Provide the [x, y] coordinate of the cell's center where the given text is located.  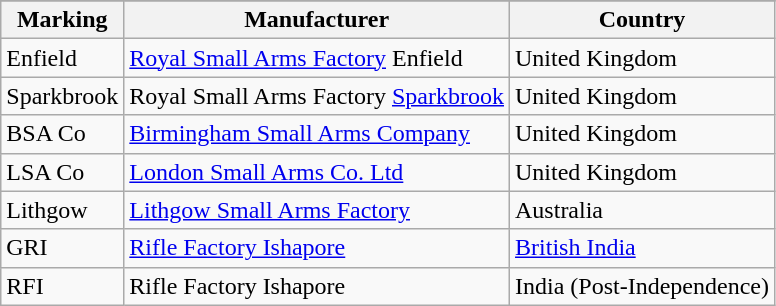
Lithgow Small Arms Factory [317, 210]
Marking [62, 20]
RFI [62, 286]
Royal Small Arms Factory Sparkbrook [317, 96]
Australia [642, 210]
London Small Arms Co. Ltd [317, 172]
GRI [62, 248]
BSA Co [62, 134]
Enfield [62, 58]
Sparkbrook [62, 96]
India (Post-Independence) [642, 286]
LSA Co [62, 172]
Country [642, 20]
Royal Small Arms Factory Enfield [317, 58]
Birmingham Small Arms Company [317, 134]
British India [642, 248]
Lithgow [62, 210]
Manufacturer [317, 20]
